Locate the cell with the specified text and output its (X, Y) center coordinate. 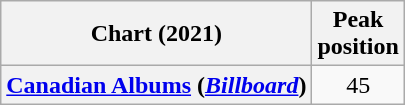
Chart (2021) (156, 34)
Canadian Albums (Billboard) (156, 85)
45 (358, 85)
Peakposition (358, 34)
